From the cell containing the given text, extract its center point as (x, y) coordinate. 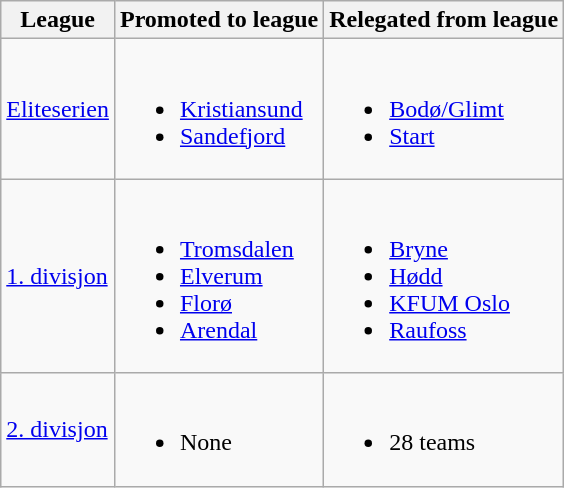
2. divisjon (58, 430)
TromsdalenElverumFlorøArendal (218, 276)
28 teams (444, 430)
BryneHøddKFUM OsloRaufoss (444, 276)
Relegated from league (444, 20)
Promoted to league (218, 20)
Bodø/GlimtStart (444, 109)
None (218, 430)
League (58, 20)
Eliteserien (58, 109)
KristiansundSandefjord (218, 109)
1. divisjon (58, 276)
